Output the [X, Y] coordinate of the center of the cell containing the given text.  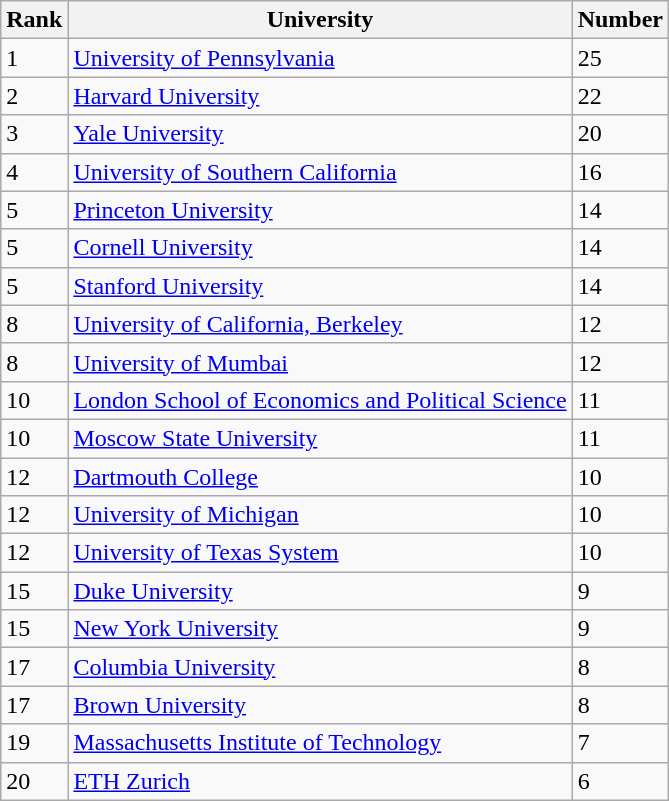
Dartmouth College [320, 477]
University of California, Berkeley [320, 324]
25 [620, 58]
Duke University [320, 591]
22 [620, 96]
University [320, 20]
Moscow State University [320, 438]
Number [620, 20]
19 [34, 743]
1 [34, 58]
University of Mumbai [320, 362]
University of Pennsylvania [320, 58]
3 [34, 134]
Brown University [320, 705]
7 [620, 743]
6 [620, 781]
Massachusetts Institute of Technology [320, 743]
4 [34, 172]
Harvard University [320, 96]
University of Michigan [320, 515]
2 [34, 96]
Columbia University [320, 667]
London School of Economics and Political Science [320, 400]
University of Texas System [320, 553]
Yale University [320, 134]
New York University [320, 629]
Stanford University [320, 286]
Princeton University [320, 210]
ETH Zurich [320, 781]
16 [620, 172]
Rank [34, 20]
Cornell University [320, 248]
University of Southern California [320, 172]
